Pinpoint the cell where the given text exists, returning its (X, Y) midpoint coordinate. 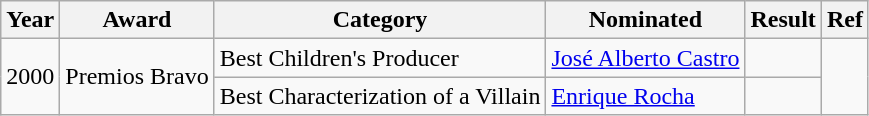
Best Children's Producer (380, 58)
2000 (30, 77)
Nominated (646, 20)
Premios Bravo (137, 77)
Category (380, 20)
José Alberto Castro (646, 58)
Ref (844, 20)
Award (137, 20)
Year (30, 20)
Result (783, 20)
Enrique Rocha (646, 96)
Best Characterization of a Villain (380, 96)
